Find where the given text appears and provide that cell's center as [x, y] coordinate. 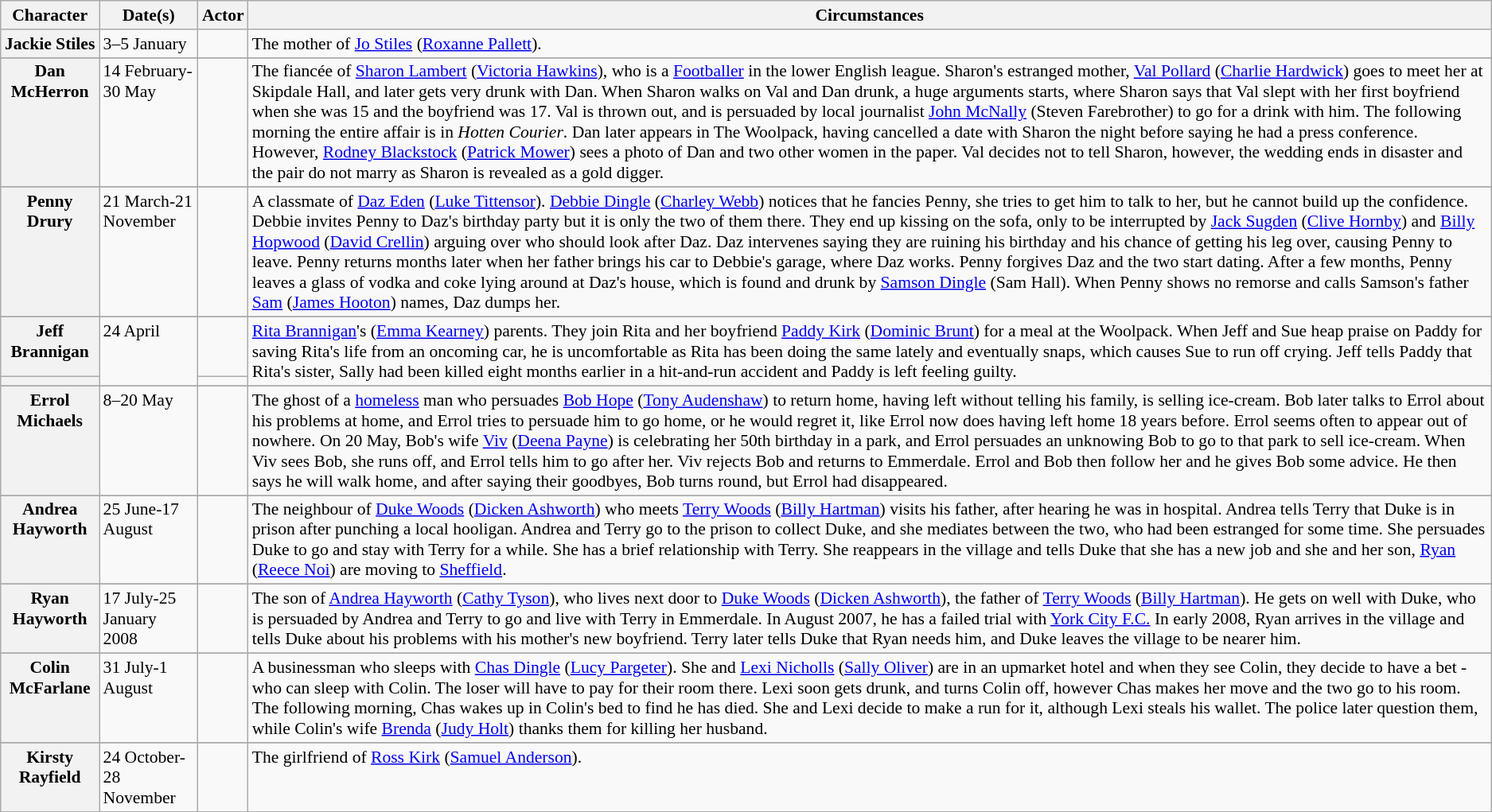
Jackie Stiles [50, 44]
Dan McHerron [50, 122]
24 April [149, 352]
25 June-17 August [149, 540]
Circumstances [870, 15]
Ryan Hayworth [50, 619]
Kirsty Rayfield [50, 778]
3–5 January [149, 44]
8–20 May [149, 441]
31 July-1 August [149, 698]
Errol Michaels [50, 441]
Colin McFarlane [50, 698]
14 February-30 May [149, 122]
Jeff Brannigan [50, 347]
Penny Drury [50, 253]
Date(s) [149, 15]
Andrea Hayworth [50, 540]
21 March-21 November [149, 253]
Character [50, 15]
The mother of Jo Stiles (Roxanne Pallett). [870, 44]
Actor [223, 15]
24 October-28 November [149, 778]
17 July-25 January 2008 [149, 619]
The girlfriend of Ross Kirk (Samuel Anderson). [870, 778]
